Identify which cell holds the provided text, then report its [X, Y] central coordinate. 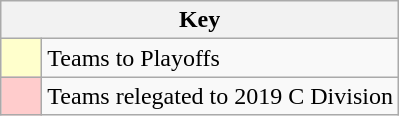
Teams to Playoffs [220, 58]
Key [200, 20]
Teams relegated to 2019 C Division [220, 96]
